Detect which cell encompasses the target text, then output its [X, Y] center coordinate. 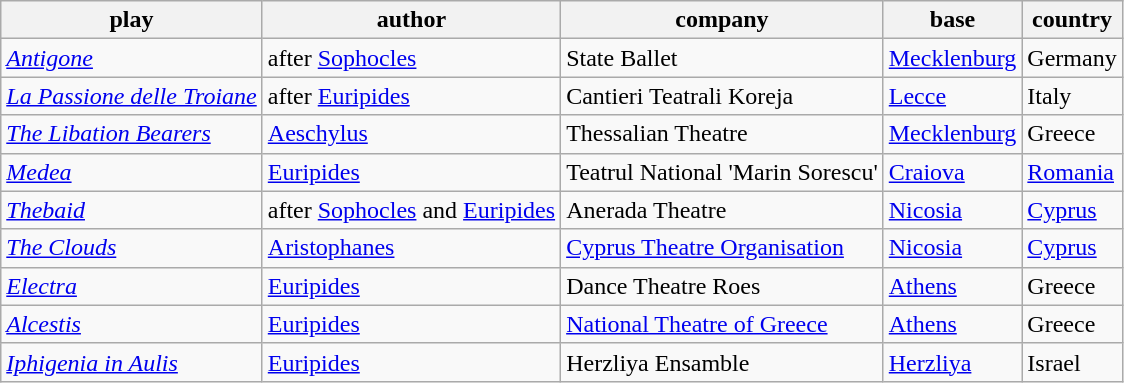
Electra [132, 286]
Antigone [132, 58]
company [722, 20]
Cyprus Theatre Organisation [722, 248]
play [132, 20]
La Passione delle Troiane [132, 96]
Israel [1072, 362]
Anerada Theatre [722, 210]
Cantieri Teatrali Koreja [722, 96]
Germany [1072, 58]
author [411, 20]
Lecce [952, 96]
after Euripides [411, 96]
after Sophocles and Euripides [411, 210]
Medea [132, 172]
Aristophanes [411, 248]
Herzliya Ensamble [722, 362]
Dance Theatre Roes [722, 286]
The Clouds [132, 248]
Herzliya [952, 362]
National Theatre of Greece [722, 324]
State Ballet [722, 58]
after Sophocles [411, 58]
Iphigenia in Aulis [132, 362]
base [952, 20]
Italy [1072, 96]
Thebaid [132, 210]
Craiova [952, 172]
Aeschylus [411, 134]
The Libation Bearers [132, 134]
Romania [1072, 172]
Alcestis [132, 324]
Teatrul National 'Marin Sorescu' [722, 172]
country [1072, 20]
Thessalian Theatre [722, 134]
